Return the (x, y) coordinate for the center point of the cell that contains the specified text.  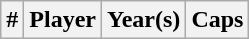
# (12, 20)
Caps (218, 20)
Player (63, 20)
Year(s) (144, 20)
